Find where the given text appears and provide that cell's center as [X, Y] coordinate. 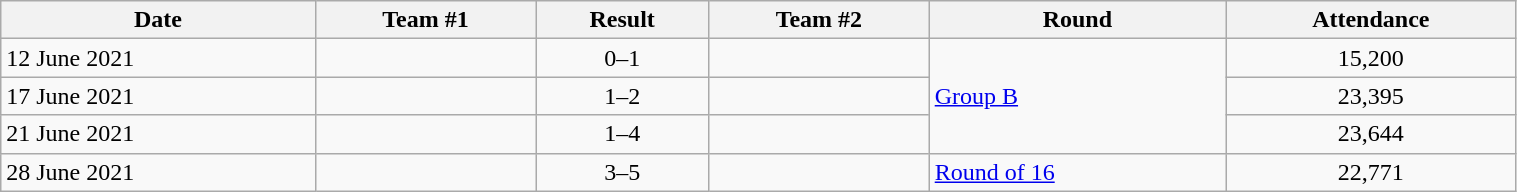
15,200 [1371, 58]
Round [1077, 20]
0–1 [622, 58]
12 June 2021 [158, 58]
21 June 2021 [158, 134]
Team #1 [426, 20]
17 June 2021 [158, 96]
Round of 16 [1077, 172]
23,644 [1371, 134]
22,771 [1371, 172]
Team #2 [820, 20]
Group B [1077, 96]
1–4 [622, 134]
1–2 [622, 96]
Result [622, 20]
23,395 [1371, 96]
Attendance [1371, 20]
28 June 2021 [158, 172]
Date [158, 20]
3–5 [622, 172]
